Detect which cell encompasses the target text, then output its (X, Y) center coordinate. 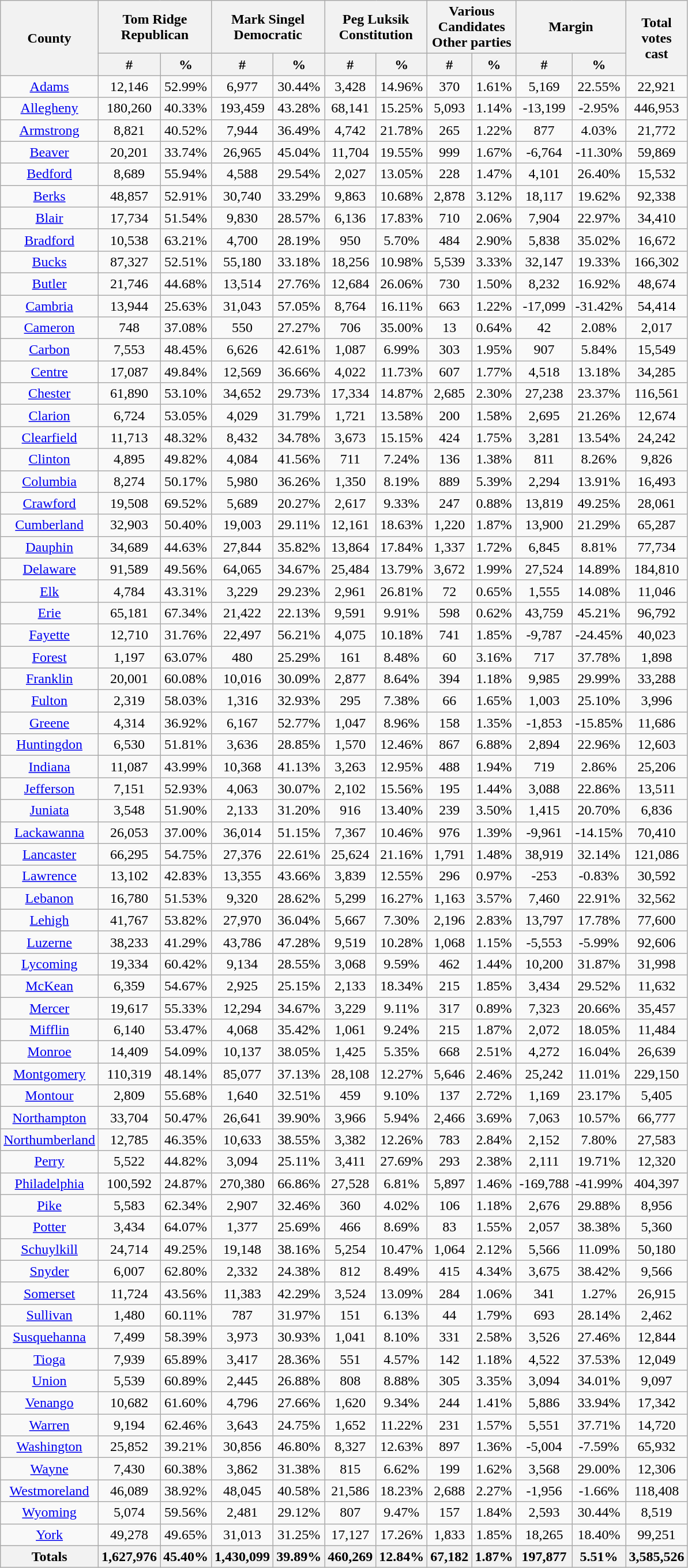
7,367 (351, 832)
68,141 (351, 108)
48.14% (186, 1074)
3.33% (494, 262)
7,499 (129, 1337)
21,772 (656, 130)
Blair (50, 218)
59.56% (186, 1513)
14.87% (401, 394)
17,734 (129, 218)
25,852 (129, 1447)
Armstrong (50, 130)
2.06% (494, 218)
Clinton (50, 459)
20.66% (599, 1008)
3,263 (351, 767)
2.84% (494, 1140)
66,295 (129, 854)
783 (450, 1140)
60.89% (186, 1381)
14,720 (656, 1425)
8,764 (351, 306)
3,673 (351, 438)
1.36% (494, 1447)
20,001 (129, 679)
Cumberland (50, 525)
11,713 (129, 438)
32.46% (299, 1205)
3.12% (494, 196)
33,288 (656, 679)
787 (242, 1315)
1,163 (450, 898)
38.38% (599, 1227)
1.79% (494, 1315)
6,530 (129, 745)
484 (450, 240)
867 (450, 745)
28.14% (599, 1315)
42 (544, 328)
12.55% (401, 876)
31.25% (299, 1535)
11,724 (129, 1293)
808 (351, 1381)
32,147 (544, 262)
60.08% (186, 679)
9.10% (401, 1096)
370 (450, 86)
247 (450, 503)
26,053 (129, 832)
812 (351, 1271)
719 (544, 767)
43.28% (299, 108)
27.27% (299, 328)
10.47% (401, 1249)
Total votes cast (656, 38)
Forest (50, 657)
730 (450, 284)
77,734 (656, 547)
9.34% (401, 1403)
-169,788 (544, 1183)
21,586 (351, 1491)
31.97% (299, 1315)
9.47% (401, 1513)
County (50, 38)
18.34% (401, 986)
40.52% (186, 130)
121,086 (656, 854)
1,898 (656, 657)
195 (450, 789)
9.59% (401, 964)
Luzerne (50, 942)
48,857 (129, 196)
26,915 (656, 1293)
41.56% (299, 459)
668 (450, 1052)
26,641 (242, 1118)
1.57% (494, 1425)
33,704 (129, 1118)
43.99% (186, 767)
8,232 (544, 284)
1.94% (494, 767)
10,200 (544, 964)
51.54% (186, 218)
-14.15% (599, 832)
2,877 (351, 679)
Carbon (50, 350)
91,589 (129, 569)
22.13% (299, 613)
4,518 (544, 372)
4,700 (242, 240)
811 (544, 459)
9,591 (351, 613)
Centre (50, 372)
38,233 (129, 942)
5,583 (129, 1205)
13,514 (242, 284)
2,481 (242, 1513)
1.58% (494, 416)
1,833 (450, 1535)
4.03% (599, 130)
2,017 (656, 328)
9,097 (656, 1381)
11,686 (656, 723)
8.81% (599, 547)
1,791 (450, 854)
52.93% (186, 789)
55.68% (186, 1096)
Sullivan (50, 1315)
13,864 (351, 547)
19.71% (599, 1162)
13.09% (401, 1293)
27.46% (599, 1337)
39.90% (299, 1118)
36,014 (242, 832)
Greene (50, 723)
2,695 (544, 416)
10,368 (242, 767)
7,553 (129, 350)
38.42% (599, 1271)
49.56% (186, 569)
51.15% (299, 832)
710 (450, 218)
12,674 (656, 416)
54.09% (186, 1052)
25.29% (299, 657)
Northampton (50, 1118)
Clarion (50, 416)
27,238 (544, 394)
193,459 (242, 108)
51.53% (186, 898)
27,376 (242, 854)
9,519 (351, 942)
30.09% (299, 679)
1,064 (450, 1249)
17.26% (401, 1535)
43,759 (544, 613)
293 (450, 1162)
231 (450, 1425)
1,555 (544, 591)
51.90% (186, 811)
360 (351, 1205)
5,093 (450, 108)
459 (351, 1096)
69.52% (186, 503)
4,588 (242, 174)
466 (351, 1227)
12,603 (656, 745)
137 (450, 1096)
13.58% (401, 416)
158 (450, 723)
31.38% (299, 1469)
28.36% (299, 1359)
3,417 (242, 1359)
32.93% (299, 701)
34,652 (242, 394)
1,220 (450, 525)
Montour (50, 1096)
693 (544, 1315)
36.66% (299, 372)
0.97% (494, 876)
13.18% (599, 372)
10.18% (401, 635)
Fayette (50, 635)
-0.83% (599, 876)
Northumberland (50, 1140)
92,338 (656, 196)
Cambria (50, 306)
29.52% (599, 986)
19,334 (129, 964)
27.69% (401, 1162)
6,626 (242, 350)
54.67% (186, 986)
4,022 (351, 372)
741 (450, 635)
807 (351, 1513)
1,047 (351, 723)
8,821 (129, 130)
4,068 (242, 1030)
Berks (50, 196)
32,562 (656, 898)
1.95% (494, 350)
62.46% (186, 1425)
118,408 (656, 1491)
49,278 (129, 1535)
Lancaster (50, 854)
Schuylkill (50, 1249)
2,466 (450, 1118)
1.65% (494, 701)
12.63% (401, 1447)
66,777 (656, 1118)
27,844 (242, 547)
3,966 (351, 1118)
53.10% (186, 394)
18,117 (544, 196)
31.20% (299, 811)
34,410 (656, 218)
6,167 (242, 723)
22,497 (242, 635)
24.38% (299, 1271)
1,620 (351, 1403)
48,045 (242, 1491)
7,460 (544, 898)
-31.42% (599, 306)
-1,956 (544, 1491)
5,646 (450, 1074)
46.35% (186, 1140)
Margin (571, 27)
239 (450, 811)
62.34% (186, 1205)
1,061 (351, 1030)
1.35% (494, 723)
Perry (50, 1162)
3,675 (544, 1271)
37.13% (299, 1074)
Totals (50, 1556)
18.63% (401, 525)
1,627,976 (129, 1556)
1,640 (242, 1096)
1,377 (242, 1227)
12,146 (129, 86)
7,939 (129, 1359)
27,528 (351, 1183)
10,633 (242, 1140)
1,652 (351, 1425)
38.92% (186, 1491)
2,072 (544, 1030)
13,355 (242, 876)
29.73% (299, 394)
Various CandidatesOther parties (472, 27)
-1.66% (599, 1491)
815 (351, 1469)
44.63% (186, 547)
3,643 (242, 1425)
2,676 (544, 1205)
21.16% (401, 854)
52.51% (186, 262)
244 (450, 1403)
8,956 (656, 1205)
3,585,526 (656, 1556)
26.81% (401, 591)
44.68% (186, 284)
13.79% (401, 569)
Mercer (50, 1008)
3,382 (351, 1140)
446,953 (656, 108)
9,863 (351, 196)
96,792 (656, 613)
13 (450, 328)
28.19% (299, 240)
3.16% (494, 657)
61,890 (129, 394)
16.04% (599, 1052)
11,704 (351, 152)
25,484 (351, 569)
2.51% (494, 1052)
1.47% (494, 174)
4.02% (401, 1205)
9.91% (401, 613)
11.09% (599, 1249)
3,526 (544, 1337)
55.33% (186, 1008)
48,674 (656, 284)
284 (450, 1293)
7.24% (401, 459)
65.89% (186, 1359)
1.14% (494, 108)
29.11% (299, 525)
25,242 (544, 1074)
58.03% (186, 701)
67,182 (450, 1556)
27,583 (656, 1140)
5,667 (351, 920)
37.71% (599, 1425)
25.11% (299, 1162)
3,568 (544, 1469)
9,985 (544, 679)
1,350 (351, 481)
Philadelphia (50, 1183)
12,294 (242, 1008)
4.57% (401, 1359)
8,327 (351, 1447)
100,592 (129, 1183)
5.70% (401, 240)
1.61% (494, 86)
55.94% (186, 174)
3,996 (656, 701)
166,302 (656, 262)
21.26% (599, 416)
34.78% (299, 438)
1.75% (494, 438)
12,785 (129, 1140)
394 (450, 679)
5,980 (242, 481)
110,319 (129, 1074)
37.78% (599, 657)
4,522 (544, 1359)
31,998 (656, 964)
21,746 (129, 284)
17,334 (351, 394)
37.00% (186, 832)
4,314 (129, 723)
-11.30% (599, 152)
30.07% (299, 789)
3.35% (494, 1381)
10.28% (401, 942)
48.32% (186, 438)
43,786 (242, 942)
33.18% (299, 262)
9,320 (242, 898)
28,108 (351, 1074)
303 (450, 350)
17,342 (656, 1403)
6,359 (129, 986)
2,809 (129, 1096)
6.62% (401, 1469)
607 (450, 372)
5,689 (242, 503)
Dauphin (50, 547)
22,921 (656, 86)
8.49% (401, 1271)
950 (351, 240)
10,682 (129, 1403)
5,254 (351, 1249)
1,430,099 (242, 1556)
415 (450, 1271)
12,049 (656, 1359)
25,624 (351, 854)
19.62% (599, 196)
8,689 (129, 174)
22.61% (299, 854)
9.33% (401, 503)
32,903 (129, 525)
Monroe (50, 1052)
5,566 (544, 1249)
31,043 (242, 306)
9,194 (129, 1425)
30,740 (242, 196)
1.50% (494, 284)
22.96% (599, 745)
4,063 (242, 789)
1,570 (351, 745)
2,111 (544, 1162)
5,886 (544, 1403)
64,065 (242, 569)
10.98% (401, 262)
85,077 (242, 1074)
20.27% (299, 503)
22.55% (599, 86)
9.11% (401, 1008)
2.27% (494, 1491)
29.23% (299, 591)
2,894 (544, 745)
1.72% (494, 547)
6,007 (129, 1271)
McKean (50, 986)
907 (544, 350)
116,561 (656, 394)
2.90% (494, 240)
17,127 (351, 1535)
44 (450, 1315)
2,196 (450, 920)
York (50, 1535)
53.05% (186, 416)
40.58% (299, 1491)
0.89% (494, 1008)
10.57% (599, 1118)
7,430 (129, 1469)
12,844 (656, 1337)
Lawrence (50, 876)
11,484 (656, 1030)
3,839 (351, 876)
26.40% (599, 174)
1.77% (494, 372)
Allegheny (50, 108)
10,016 (242, 679)
1,337 (450, 547)
35,457 (656, 1008)
65,181 (129, 613)
1.27% (599, 1293)
50,180 (656, 1249)
270,380 (242, 1183)
-24.45% (599, 635)
7,323 (544, 1008)
2,961 (351, 591)
83 (450, 1227)
-13,199 (544, 108)
0.65% (494, 591)
106 (450, 1205)
Wyoming (50, 1513)
62.80% (186, 1271)
38.05% (299, 1052)
2,102 (351, 789)
317 (450, 1008)
15.56% (401, 789)
3,636 (242, 745)
2,462 (656, 1315)
Susquehanna (50, 1337)
1.67% (494, 152)
47.28% (299, 942)
1.06% (494, 1293)
12.84% (401, 1556)
26,965 (242, 152)
30.93% (299, 1337)
17,087 (129, 372)
16.27% (401, 898)
8.48% (401, 657)
3,973 (242, 1337)
199 (450, 1469)
4.34% (494, 1271)
5.39% (494, 481)
60 (450, 657)
4,895 (129, 459)
-253 (544, 876)
3,862 (242, 1469)
9,134 (242, 964)
1,415 (544, 811)
22.86% (599, 789)
4,029 (242, 416)
6.13% (401, 1315)
7,063 (544, 1118)
550 (242, 328)
Juniata (50, 811)
1.46% (494, 1183)
2,617 (351, 503)
31.79% (299, 416)
5,897 (450, 1183)
6,845 (544, 547)
10.68% (401, 196)
19.55% (401, 152)
67.34% (186, 613)
916 (351, 811)
40.33% (186, 108)
424 (450, 438)
2,685 (450, 394)
99,251 (656, 1535)
-1,853 (544, 723)
748 (129, 328)
29.88% (599, 1205)
663 (450, 306)
-17,099 (544, 306)
2.72% (494, 1096)
Jefferson (50, 789)
4,784 (129, 591)
5.84% (599, 350)
21,422 (242, 613)
1.99% (494, 569)
16,493 (656, 481)
28.57% (299, 218)
2.08% (599, 328)
Lebanon (50, 898)
24.75% (299, 1425)
4,272 (544, 1052)
2,688 (450, 1491)
72 (450, 591)
Lycoming (50, 964)
3.57% (494, 898)
Adams (50, 86)
29.12% (299, 1513)
9.24% (401, 1030)
17.83% (401, 218)
36.49% (299, 130)
10.46% (401, 832)
180,260 (129, 108)
5.94% (401, 1118)
49.84% (186, 372)
7,151 (129, 789)
2.83% (494, 920)
3.69% (494, 1118)
53.47% (186, 1030)
27.66% (299, 1403)
42.61% (299, 350)
2,057 (544, 1227)
8.19% (401, 481)
6,836 (656, 811)
12,306 (656, 1469)
Columbia (50, 481)
19,617 (129, 1008)
45.40% (186, 1556)
92,606 (656, 942)
-6,764 (544, 152)
12,684 (351, 284)
Fulton (50, 701)
-5,004 (544, 1447)
3,428 (351, 86)
19,508 (129, 503)
1.15% (494, 942)
157 (450, 1513)
11,087 (129, 767)
6,724 (129, 416)
22.97% (599, 218)
4,075 (351, 635)
295 (351, 701)
41,767 (129, 920)
2,878 (450, 196)
29.54% (299, 174)
7,944 (242, 130)
711 (351, 459)
49.65% (186, 1535)
151 (351, 1315)
1,087 (351, 350)
3,281 (544, 438)
8.96% (401, 723)
2,294 (544, 481)
6,977 (242, 86)
63.07% (186, 657)
Bradford (50, 240)
51.81% (186, 745)
60.11% (186, 1315)
877 (544, 130)
2,319 (129, 701)
25.15% (299, 986)
35.42% (299, 1030)
Clearfield (50, 438)
28.62% (299, 898)
0.88% (494, 503)
404,397 (656, 1183)
12.46% (401, 745)
Indiana (50, 767)
7.38% (401, 701)
21.78% (401, 130)
7.80% (599, 1140)
Peg LuksikConstitution (376, 27)
20.70% (599, 811)
4,101 (544, 174)
Mifflin (50, 1030)
-15.85% (599, 723)
-9,961 (544, 832)
Chester (50, 394)
24.87% (186, 1183)
-2.95% (599, 108)
2.46% (494, 1074)
70,410 (656, 832)
5,522 (129, 1162)
2.38% (494, 1162)
18,265 (544, 1535)
1.55% (494, 1227)
41.13% (299, 767)
6,140 (129, 1030)
25.10% (599, 701)
58.39% (186, 1337)
976 (450, 832)
1.48% (494, 854)
15,549 (656, 350)
1.84% (494, 1513)
18,256 (351, 262)
Westmoreland (50, 1491)
21.29% (599, 525)
1,480 (129, 1315)
22.91% (599, 898)
6,136 (351, 218)
Tioga (50, 1359)
14,409 (129, 1052)
16.92% (599, 284)
2,332 (242, 1271)
Bedford (50, 174)
13.54% (599, 438)
39.89% (299, 1556)
4,084 (242, 459)
9,830 (242, 218)
16,672 (656, 240)
897 (450, 1447)
35.02% (599, 240)
Delaware (50, 569)
38.16% (299, 1249)
3,548 (129, 811)
16.11% (401, 306)
1,197 (129, 657)
5,551 (544, 1425)
Montgomery (50, 1074)
1,721 (351, 416)
7.30% (401, 920)
17.84% (401, 547)
-5.99% (599, 942)
8,519 (656, 1513)
551 (351, 1359)
64.07% (186, 1227)
34,285 (656, 372)
8.69% (401, 1227)
50.47% (186, 1118)
11,632 (656, 986)
Franklin (50, 679)
36.04% (299, 920)
3.50% (494, 811)
1,003 (544, 701)
2.30% (494, 394)
Somerset (50, 1293)
265 (450, 130)
Warren (50, 1425)
8.64% (401, 679)
15.15% (401, 438)
13,797 (544, 920)
34.01% (599, 1381)
142 (450, 1359)
228 (450, 174)
43.66% (299, 876)
8.88% (401, 1381)
15,532 (656, 174)
488 (450, 767)
1.39% (494, 832)
6.99% (401, 350)
Wayne (50, 1469)
Lehigh (50, 920)
52.91% (186, 196)
25.63% (186, 306)
77,600 (656, 920)
23.17% (599, 1096)
13,102 (129, 876)
53.82% (186, 920)
32.51% (299, 1096)
14.89% (599, 569)
3,088 (544, 789)
26.06% (401, 284)
12.26% (401, 1140)
1,169 (544, 1096)
38,919 (544, 854)
31.87% (599, 964)
44.82% (186, 1162)
11.22% (401, 1425)
5,074 (129, 1513)
197,877 (544, 1556)
Butler (50, 284)
12,320 (656, 1162)
6.81% (401, 1183)
36.92% (186, 723)
161 (351, 657)
37.08% (186, 328)
Lackawanna (50, 832)
341 (544, 1293)
0.62% (494, 613)
1.38% (494, 459)
66 (450, 701)
305 (450, 1381)
12,569 (242, 372)
5,360 (656, 1227)
5,405 (656, 1096)
40,023 (656, 635)
31,013 (242, 1535)
0.64% (494, 328)
11.73% (401, 372)
4,742 (351, 130)
60.42% (186, 964)
11.01% (599, 1074)
598 (450, 613)
3,524 (351, 1293)
Crawford (50, 503)
24,714 (129, 1249)
7,904 (544, 218)
23.37% (599, 394)
460,269 (351, 1556)
2,593 (544, 1513)
18.23% (401, 1491)
12.27% (401, 1074)
61.60% (186, 1403)
184,810 (656, 569)
8.10% (401, 1337)
3,672 (450, 569)
15.25% (401, 108)
Pike (50, 1205)
29.99% (599, 679)
14.08% (599, 591)
706 (351, 328)
-5,553 (544, 942)
999 (450, 152)
2,925 (242, 986)
2,152 (544, 1140)
13.40% (401, 811)
33.74% (186, 152)
28.55% (299, 964)
Snyder (50, 1271)
136 (450, 459)
1.62% (494, 1469)
34,689 (129, 547)
18.05% (599, 1030)
19,148 (242, 1249)
1,425 (351, 1052)
18.40% (599, 1535)
12.95% (401, 767)
Potter (50, 1227)
2,907 (242, 1205)
27,524 (544, 569)
5,169 (544, 86)
8,274 (129, 481)
25,206 (656, 767)
13,944 (129, 306)
16,780 (129, 898)
Washington (50, 1447)
35.82% (299, 547)
2.12% (494, 1249)
-41.99% (599, 1183)
5,838 (544, 240)
20,201 (129, 152)
296 (450, 876)
Tom RidgeRepublican (155, 27)
26,639 (656, 1052)
14.96% (401, 86)
Union (50, 1381)
63.21% (186, 240)
462 (450, 964)
33.29% (299, 196)
480 (242, 657)
13,900 (544, 525)
42.83% (186, 876)
13.05% (401, 174)
1,316 (242, 701)
Mark SingelDemocratic (268, 27)
45.04% (299, 152)
66.86% (299, 1183)
-9,787 (544, 635)
39.21% (186, 1447)
12,710 (129, 635)
Huntingdon (50, 745)
8.26% (599, 459)
Bucks (50, 262)
30,856 (242, 1447)
2.58% (494, 1337)
4,796 (242, 1403)
46.80% (299, 1447)
45.21% (599, 613)
27,970 (242, 920)
30,592 (656, 876)
2,445 (242, 1381)
8,432 (242, 438)
9,826 (656, 459)
41.29% (186, 942)
6.88% (494, 745)
31.76% (186, 635)
54.75% (186, 854)
54,414 (656, 306)
Elk (50, 591)
57.05% (299, 306)
36.26% (299, 481)
717 (544, 657)
13,819 (544, 503)
Cameron (50, 328)
29.00% (599, 1469)
59,869 (656, 152)
13,511 (656, 789)
38.55% (299, 1140)
11,046 (656, 591)
331 (450, 1337)
5.35% (401, 1052)
55,180 (242, 262)
43.31% (186, 591)
25.69% (299, 1227)
2,027 (351, 174)
Beaver (50, 152)
65,932 (656, 1447)
46,089 (129, 1491)
17.78% (599, 920)
10,137 (242, 1052)
229,150 (656, 1074)
42.29% (299, 1293)
27.76% (299, 284)
33.94% (599, 1403)
3,411 (351, 1162)
Erie (50, 613)
-7.59% (599, 1447)
60.38% (186, 1469)
26.88% (299, 1381)
24,242 (656, 438)
37.53% (599, 1359)
1.41% (494, 1403)
3,068 (351, 964)
1,068 (450, 942)
50.17% (186, 481)
11,383 (242, 1293)
9,566 (656, 1271)
Venango (50, 1403)
12,161 (351, 525)
28.85% (299, 745)
50.40% (186, 525)
43.56% (186, 1293)
35.00% (401, 328)
5.51% (599, 1556)
52.99% (186, 86)
19.33% (599, 262)
49.82% (186, 459)
2.86% (599, 767)
10,538 (129, 240)
13.91% (599, 481)
5,299 (351, 898)
87,327 (129, 262)
52.77% (299, 723)
56.21% (299, 635)
28,061 (656, 503)
32.14% (599, 854)
48.45% (186, 350)
889 (450, 481)
65,287 (656, 525)
19,003 (242, 525)
1,041 (351, 1337)
200 (450, 416)
